Detect which cell encompasses the target text, then output its [x, y] center coordinate. 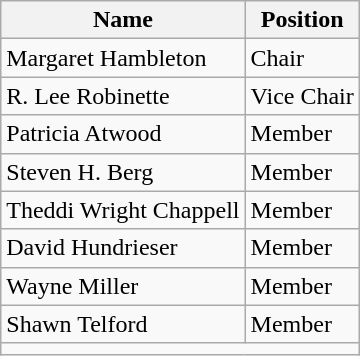
David Hundrieser [123, 248]
Position [302, 20]
Chair [302, 58]
R. Lee Robinette [123, 96]
Margaret Hambleton [123, 58]
Shawn Telford [123, 324]
Vice Chair [302, 96]
Steven H. Berg [123, 172]
Patricia Atwood [123, 134]
Name [123, 20]
Theddi Wright Chappell [123, 210]
Wayne Miller [123, 286]
